Return [x, y] of the center of cell containing provided text 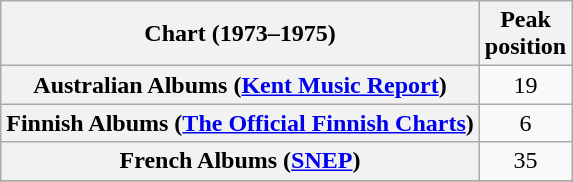
Finnish Albums (The Official Finnish Charts) [240, 123]
Australian Albums (Kent Music Report) [240, 85]
Peakposition [525, 34]
19 [525, 85]
French Albums (SNEP) [240, 161]
6 [525, 123]
35 [525, 161]
Chart (1973–1975) [240, 34]
